Locate the cell with the specified text and output its (x, y) center coordinate. 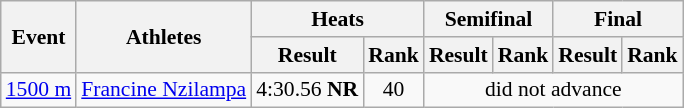
Athletes (164, 36)
40 (394, 90)
Heats (338, 19)
Final (618, 19)
1500 m (38, 90)
Event (38, 36)
Francine Nzilampa (164, 90)
did not advance (554, 90)
4:30.56 NR (307, 90)
Semifinal (488, 19)
